Pinpoint the cell where the given text exists, returning its [X, Y] midpoint coordinate. 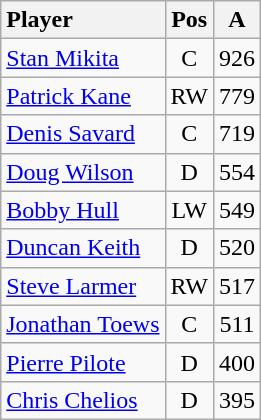
Player [83, 20]
Duncan Keith [83, 248]
Patrick Kane [83, 96]
Chris Chelios [83, 400]
926 [236, 58]
Pierre Pilote [83, 362]
549 [236, 210]
Doug Wilson [83, 172]
554 [236, 172]
A [236, 20]
Stan Mikita [83, 58]
Bobby Hull [83, 210]
Steve Larmer [83, 286]
Pos [189, 20]
LW [189, 210]
520 [236, 248]
517 [236, 286]
Denis Savard [83, 134]
779 [236, 96]
395 [236, 400]
511 [236, 324]
Jonathan Toews [83, 324]
719 [236, 134]
400 [236, 362]
